Output the [x, y] coordinate of the center of the cell containing the given text.  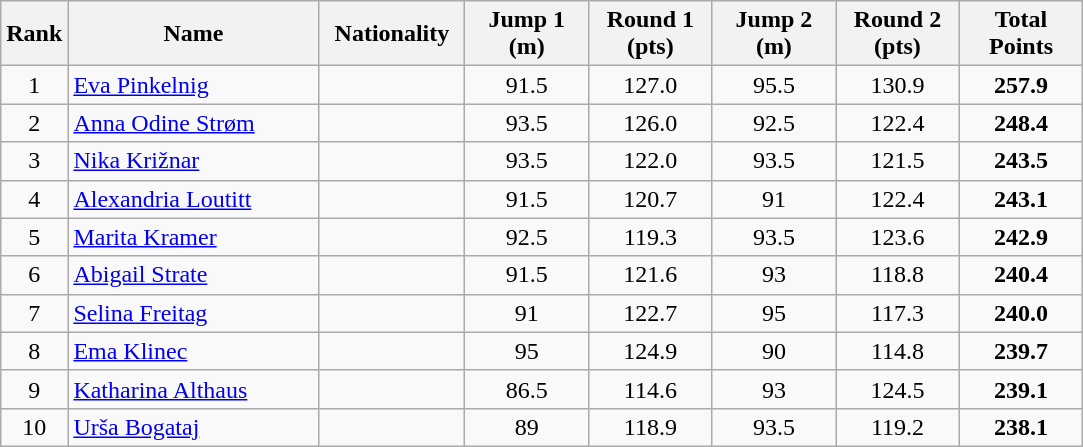
89 [527, 427]
120.7 [651, 199]
122.7 [651, 313]
9 [34, 389]
Round 2 (pts) [898, 34]
242.9 [1021, 237]
239.7 [1021, 351]
127.0 [651, 85]
Selina Freitag [194, 313]
Urša Bogataj [194, 427]
7 [34, 313]
95.5 [774, 85]
121.6 [651, 275]
239.1 [1021, 389]
Nika Križnar [194, 161]
Nationality [392, 34]
243.5 [1021, 161]
2 [34, 123]
Jump 1 (m) [527, 34]
119.3 [651, 237]
124.9 [651, 351]
6 [34, 275]
Round 1 (pts) [651, 34]
8 [34, 351]
Name [194, 34]
1 [34, 85]
3 [34, 161]
240.4 [1021, 275]
130.9 [898, 85]
238.1 [1021, 427]
Anna Odine Strøm [194, 123]
240.0 [1021, 313]
248.4 [1021, 123]
117.3 [898, 313]
Total Points [1021, 34]
123.6 [898, 237]
5 [34, 237]
124.5 [898, 389]
Ema Klinec [194, 351]
114.6 [651, 389]
126.0 [651, 123]
Rank [34, 34]
257.9 [1021, 85]
243.1 [1021, 199]
119.2 [898, 427]
Katharina Althaus [194, 389]
118.8 [898, 275]
90 [774, 351]
121.5 [898, 161]
10 [34, 427]
86.5 [527, 389]
4 [34, 199]
122.0 [651, 161]
Alexandria Loutitt [194, 199]
114.8 [898, 351]
Jump 2 (m) [774, 34]
Abigail Strate [194, 275]
118.9 [651, 427]
Marita Kramer [194, 237]
Eva Pinkelnig [194, 85]
